From the cell containing the given text, extract its center point as [X, Y] coordinate. 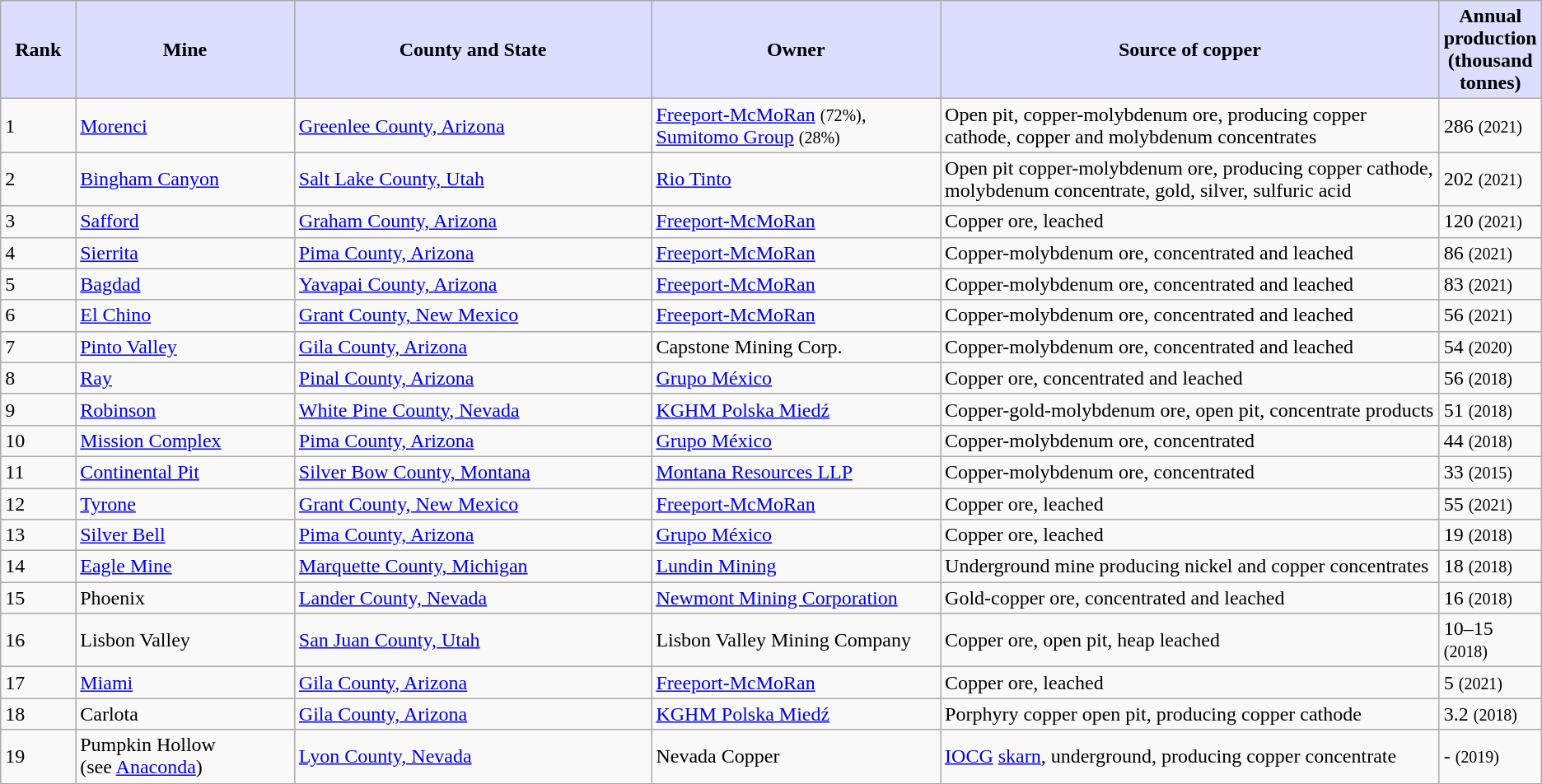
Lyon County, Nevada [473, 756]
2 [38, 180]
Pinto Valley [185, 347]
Tyrone [185, 503]
IOCG skarn, underground, producing copper concentrate [1190, 756]
Eagle Mine [185, 567]
Yavapai County, Arizona [473, 284]
83 (2021) [1490, 284]
54 (2020) [1490, 347]
5 [38, 284]
Copper ore, concentrated and leached [1190, 378]
Rank [38, 49]
Freeport-McMoRan (72%), Sumitomo Group (28%) [796, 125]
55 (2021) [1490, 503]
Ray [185, 378]
Silver Bow County, Montana [473, 472]
Gold-copper ore, concentrated and leached [1190, 598]
Porphyry copper open pit, producing copper cathode [1190, 714]
Marquette County, Michigan [473, 567]
19 (2018) [1490, 535]
Capstone Mining Corp. [796, 347]
Sierrita [185, 253]
Silver Bell [185, 535]
3 [38, 222]
Phoenix [185, 598]
6 [38, 315]
18 (2018) [1490, 567]
86 (2021) [1490, 253]
Annual production (thousand tonnes) [1490, 49]
16 (2018) [1490, 598]
Open pit, copper-molybdenum ore, producing copper cathode, copper and molybdenum concentrates [1190, 125]
Pumpkin Hollow (see Anaconda) [185, 756]
56 (2018) [1490, 378]
Lisbon Valley Mining Company [796, 641]
33 (2015) [1490, 472]
10 [38, 441]
Copper ore, open pit, heap leached [1190, 641]
Carlota [185, 714]
15 [38, 598]
Robinson [185, 409]
Safford [185, 222]
12 [38, 503]
Pinal County, Arizona [473, 378]
Mission Complex [185, 441]
Source of copper [1190, 49]
Lander County, Nevada [473, 598]
7 [38, 347]
Greenlee County, Arizona [473, 125]
Underground mine producing nickel and copper concentrates [1190, 567]
10–15 (2018) [1490, 641]
Owner [796, 49]
Open pit copper-molybdenum ore, producing copper cathode, molybdenum concentrate, gold, silver, sulfuric acid [1190, 180]
Graham County, Arizona [473, 222]
11 [38, 472]
8 [38, 378]
Rio Tinto [796, 180]
Montana Resources LLP [796, 472]
17 [38, 683]
120 (2021) [1490, 222]
Mine [185, 49]
13 [38, 535]
16 [38, 641]
Newmont Mining Corporation [796, 598]
Bagdad [185, 284]
Miami [185, 683]
286 (2021) [1490, 125]
19 [38, 756]
Salt Lake County, Utah [473, 180]
1 [38, 125]
Lisbon Valley [185, 641]
5 (2021) [1490, 683]
14 [38, 567]
4 [38, 253]
Bingham Canyon [185, 180]
44 (2018) [1490, 441]
Lundin Mining [796, 567]
County and State [473, 49]
202 (2021) [1490, 180]
San Juan County, Utah [473, 641]
El Chino [185, 315]
3.2 (2018) [1490, 714]
51 (2018) [1490, 409]
White Pine County, Nevada [473, 409]
- (2019) [1490, 756]
Continental Pit [185, 472]
Morenci [185, 125]
18 [38, 714]
56 (2021) [1490, 315]
Nevada Copper [796, 756]
9 [38, 409]
Copper-gold-molybdenum ore, open pit, concentrate products [1190, 409]
